For the text-containing cell, return its midpoint in [x, y] coordinate format. 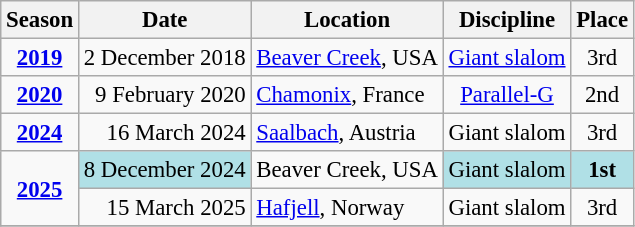
Hafjell, Norway [347, 208]
Place [602, 20]
Season [40, 20]
16 March 2024 [164, 133]
2020 [40, 95]
15 March 2025 [164, 208]
Parallel-G [507, 95]
2019 [40, 58]
2025 [40, 188]
Saalbach, Austria [347, 133]
Discipline [507, 20]
8 December 2024 [164, 170]
2 December 2018 [164, 58]
Date [164, 20]
Chamonix, France [347, 95]
2024 [40, 133]
Location [347, 20]
1st [602, 170]
9 February 2020 [164, 95]
2nd [602, 95]
